Scan for the cell matching the given text and deliver its [x, y] coordinate at center. 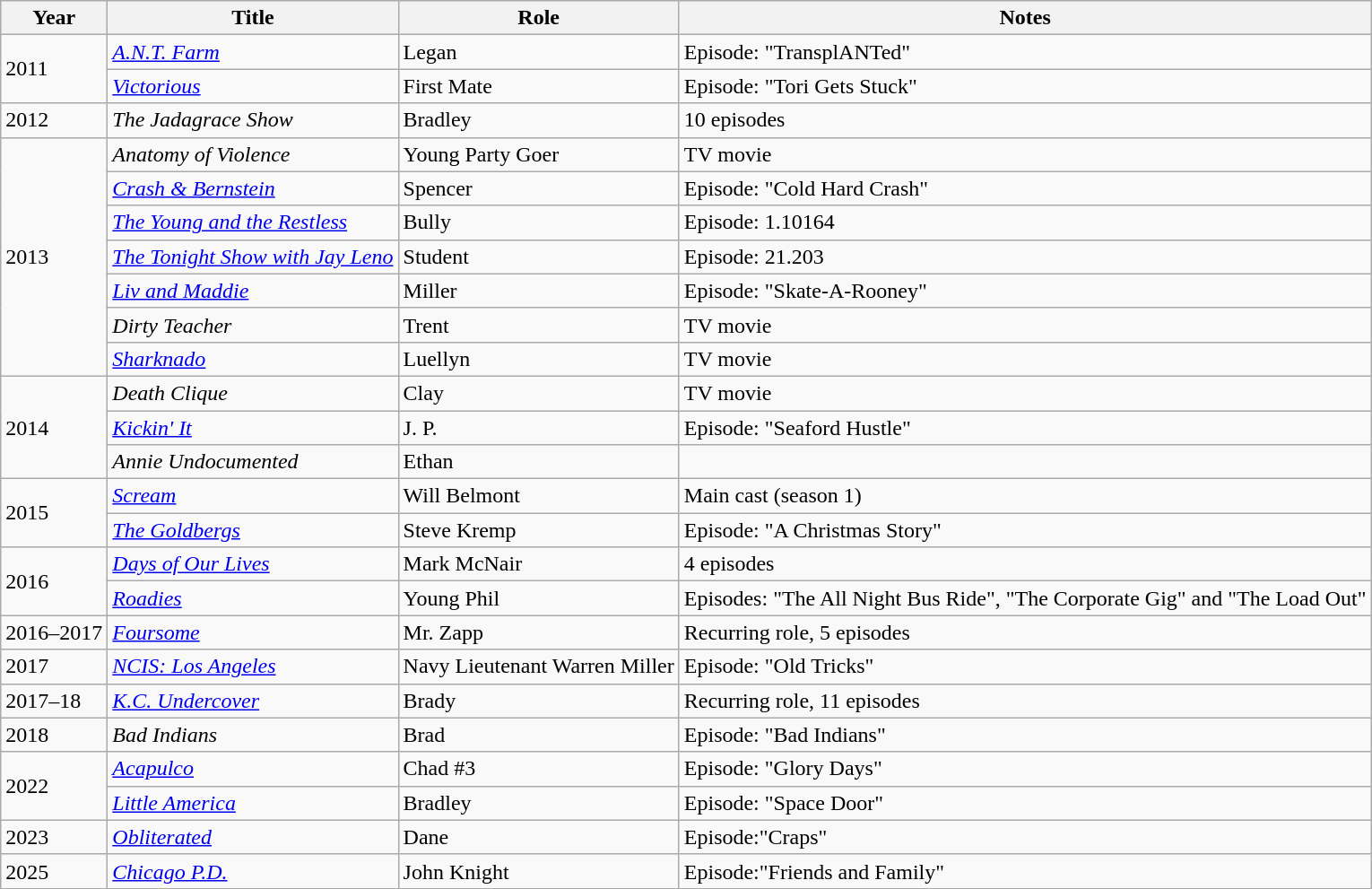
Obliterated [253, 837]
Luellyn [538, 359]
Brady [538, 701]
Young Party Goer [538, 154]
Clay [538, 393]
The Jadagrace Show [253, 120]
NCIS: Los Angeles [253, 667]
Victorious [253, 86]
Roadies [253, 598]
Steve Kremp [538, 530]
Mr. Zapp [538, 632]
2016 [54, 581]
Brad [538, 735]
Year [54, 18]
Foursome [253, 632]
10 episodes [1025, 120]
Death Clique [253, 393]
Days of Our Lives [253, 564]
Annie Undocumented [253, 462]
J. P. [538, 428]
2025 [54, 871]
2018 [54, 735]
Trent [538, 325]
4 episodes [1025, 564]
Episode:"Craps" [1025, 837]
Title [253, 18]
Episode: "A Christmas Story" [1025, 530]
Bully [538, 222]
Recurring role, 11 episodes [1025, 701]
Chicago P.D. [253, 871]
Bad Indians [253, 735]
Liv and Maddie [253, 291]
Dirty Teacher [253, 325]
Episode: "Glory Days" [1025, 769]
Scream [253, 496]
The Goldbergs [253, 530]
Dane [538, 837]
Student [538, 257]
Episode: 1.10164 [1025, 222]
Young Phil [538, 598]
First Mate [538, 86]
Little America [253, 803]
John Knight [538, 871]
K.C. Undercover [253, 701]
Chad #3 [538, 769]
Navy Lieutenant Warren Miller [538, 667]
Ethan [538, 462]
Role [538, 18]
Episodes: "The All Night Bus Ride", "The Corporate Gig" and "The Load Out" [1025, 598]
Recurring role, 5 episodes [1025, 632]
2012 [54, 120]
Mark McNair [538, 564]
Episode: "Old Tricks" [1025, 667]
Anatomy of Violence [253, 154]
Episode: "Tori Gets Stuck" [1025, 86]
Episode: "TransplANTed" [1025, 52]
The Tonight Show with Jay Leno [253, 257]
Main cast (season 1) [1025, 496]
Episode:"Friends and Family" [1025, 871]
Will Belmont [538, 496]
Crash & Bernstein [253, 188]
The Young and the Restless [253, 222]
2017–18 [54, 701]
Notes [1025, 18]
Acapulco [253, 769]
Episode: "Cold Hard Crash" [1025, 188]
2023 [54, 837]
Episode: 21.203 [1025, 257]
2011 [54, 69]
2017 [54, 667]
2022 [54, 786]
2016–2017 [54, 632]
Sharknado [253, 359]
A.N.T. Farm [253, 52]
Episode: "Skate-A-Rooney" [1025, 291]
Legan [538, 52]
Episode: "Seaford Hustle" [1025, 428]
Episode: "Bad Indians" [1025, 735]
2014 [54, 427]
2015 [54, 513]
Kickin' It [253, 428]
Spencer [538, 188]
Episode: "Space Door" [1025, 803]
Miller [538, 291]
2013 [54, 257]
